Determine the [x, y] coordinate at the center of the cell enclosing the given text.  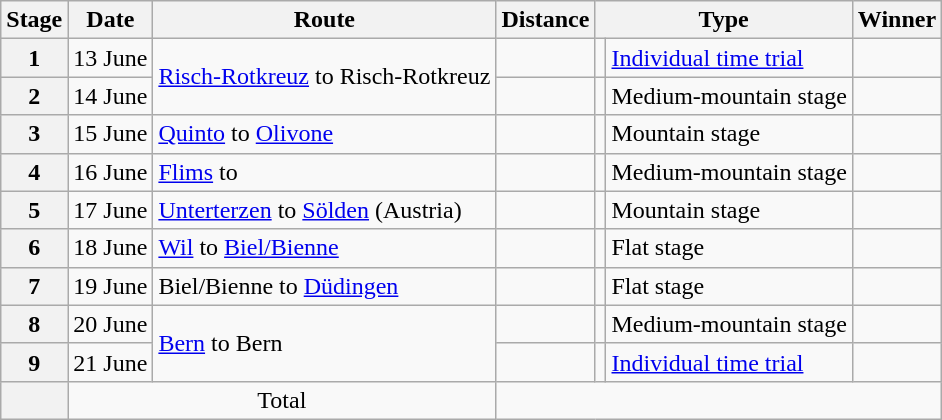
13 June [110, 58]
14 June [110, 96]
4 [34, 172]
Risch-Rotkreuz to Risch-Rotkreuz [324, 77]
17 June [110, 210]
Total [282, 400]
Type [724, 20]
7 [34, 286]
19 June [110, 286]
Flims to [324, 172]
1 [34, 58]
Winner [896, 20]
15 June [110, 134]
Route [324, 20]
Bern to Bern [324, 343]
Distance [546, 20]
8 [34, 324]
20 June [110, 324]
Date [110, 20]
6 [34, 248]
3 [34, 134]
Quinto to Olivone [324, 134]
9 [34, 362]
18 June [110, 248]
5 [34, 210]
16 June [110, 172]
2 [34, 96]
Unterterzen to Sölden (Austria) [324, 210]
Wil to Biel/Bienne [324, 248]
21 June [110, 362]
Biel/Bienne to Düdingen [324, 286]
Stage [34, 20]
